Scan for the cell matching the given text and deliver its (X, Y) coordinate at center. 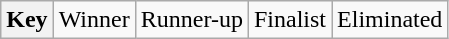
Eliminated (390, 20)
Finalist (290, 20)
Winner (94, 20)
Key (27, 20)
Runner-up (192, 20)
